For the text-containing cell, return its midpoint in [x, y] coordinate format. 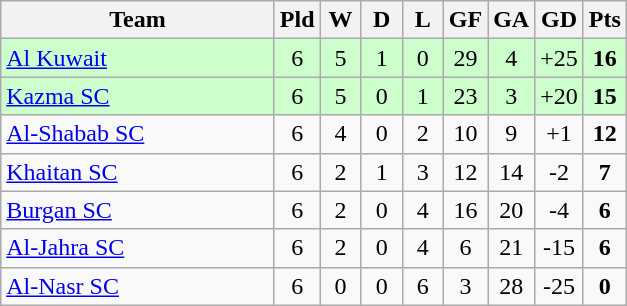
Pts [604, 20]
-15 [560, 248]
W [340, 20]
D [382, 20]
14 [512, 172]
Burgan SC [138, 210]
29 [465, 58]
9 [512, 134]
+25 [560, 58]
-2 [560, 172]
7 [604, 172]
Kazma SC [138, 96]
GD [560, 20]
10 [465, 134]
GA [512, 20]
GF [465, 20]
Team [138, 20]
20 [512, 210]
Pld [297, 20]
Al-Shabab SC [138, 134]
23 [465, 96]
-25 [560, 286]
L [422, 20]
-4 [560, 210]
Al-Nasr SC [138, 286]
Khaitan SC [138, 172]
Al-Jahra SC [138, 248]
21 [512, 248]
+1 [560, 134]
28 [512, 286]
15 [604, 96]
Al Kuwait [138, 58]
+20 [560, 96]
